Output the [X, Y] coordinate of the center of the cell containing the given text.  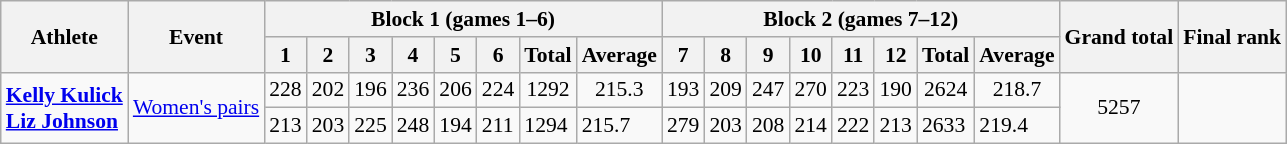
Grand total [1120, 36]
215.7 [620, 126]
Athlete [64, 36]
1294 [548, 126]
248 [414, 126]
5257 [1120, 108]
209 [726, 90]
202 [328, 90]
2624 [946, 90]
2633 [946, 126]
270 [810, 90]
12 [896, 55]
8 [726, 55]
247 [768, 90]
3 [370, 55]
Kelly Kulick Liz Johnson [64, 108]
Block 1 (games 1–6) [463, 19]
5 [456, 55]
215.3 [620, 90]
206 [456, 90]
219.4 [1016, 126]
Block 2 (games 7–12) [861, 19]
236 [414, 90]
9 [768, 55]
208 [768, 126]
Women's pairs [196, 108]
193 [684, 90]
2 [328, 55]
228 [286, 90]
1292 [548, 90]
223 [854, 90]
Event [196, 36]
225 [370, 126]
1 [286, 55]
7 [684, 55]
222 [854, 126]
218.7 [1016, 90]
194 [456, 126]
214 [810, 126]
11 [854, 55]
Final rank [1232, 36]
224 [498, 90]
211 [498, 126]
10 [810, 55]
4 [414, 55]
6 [498, 55]
279 [684, 126]
196 [370, 90]
190 [896, 90]
